Identify which cell holds the provided text, then report its [x, y] central coordinate. 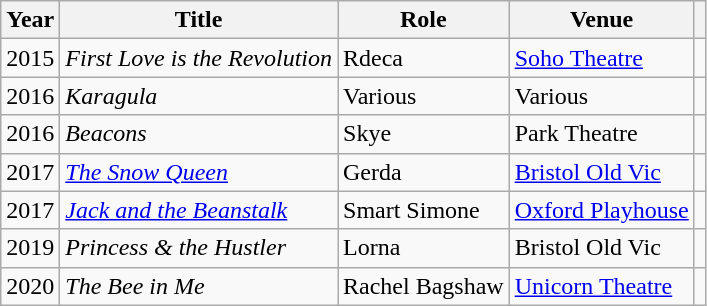
Rachel Bagshaw [424, 286]
The Bee in Me [199, 286]
Princess & the Hustler [199, 248]
Rdeca [424, 58]
Karagula [199, 96]
Soho Theatre [602, 58]
Venue [602, 20]
Title [199, 20]
Beacons [199, 134]
The Snow Queen [199, 172]
Gerda [424, 172]
2020 [30, 286]
First Love is the Revolution [199, 58]
Skye [424, 134]
Lorna [424, 248]
2019 [30, 248]
Smart Simone [424, 210]
Oxford Playhouse [602, 210]
Jack and the Beanstalk [199, 210]
Role [424, 20]
2015 [30, 58]
Year [30, 20]
Park Theatre [602, 134]
Unicorn Theatre [602, 286]
